Capture the cell that displays the provided text and extract its [X, Y] central coordinate. 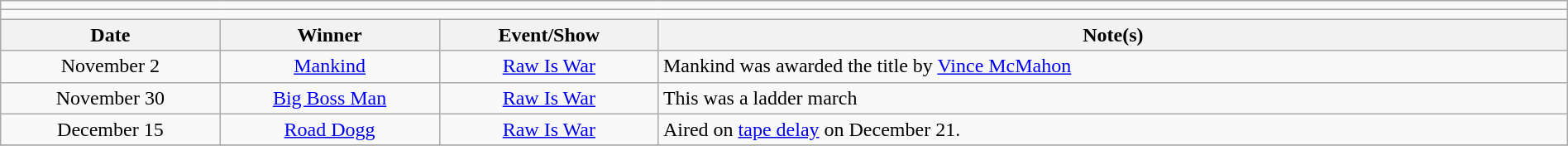
Mankind was awarded the title by Vince McMahon [1113, 66]
Date [111, 35]
Mankind [329, 66]
Aired on tape delay on December 21. [1113, 129]
November 30 [111, 98]
Winner [329, 35]
November 2 [111, 66]
Road Dogg [329, 129]
This was a ladder march [1113, 98]
Big Boss Man [329, 98]
December 15 [111, 129]
Event/Show [549, 35]
Note(s) [1113, 35]
